Capture the cell that displays the provided text and extract its [x, y] central coordinate. 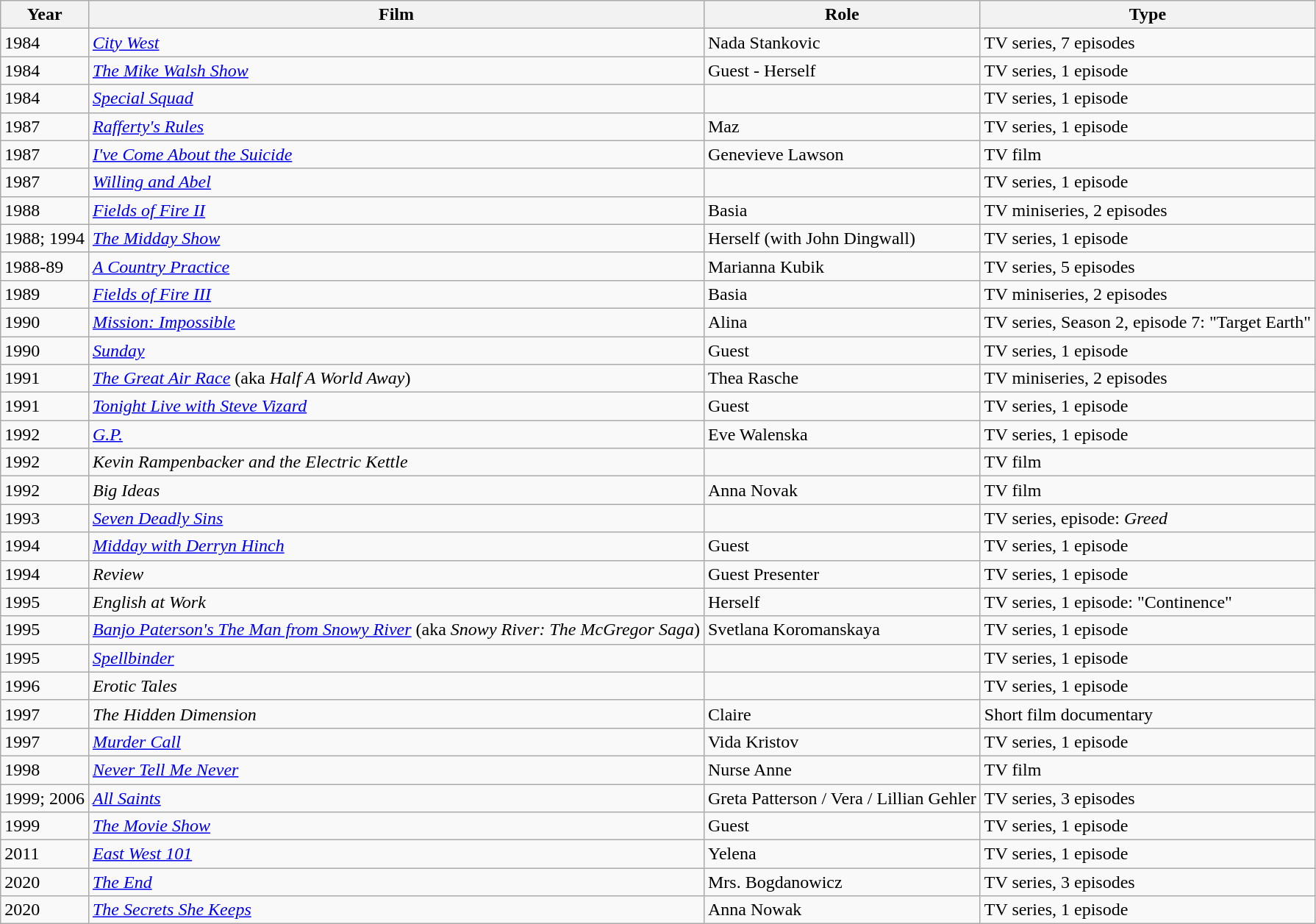
Type [1147, 15]
1989 [45, 294]
Genevieve Lawson [842, 154]
Nurse Anne [842, 770]
Claire [842, 714]
I've Come About the Suicide [396, 154]
Mrs. Bogdanowicz [842, 882]
The Hidden Dimension [396, 714]
City West [396, 43]
Willing and Abel [396, 182]
1998 [45, 770]
A Country Practice [396, 266]
All Saints [396, 798]
Greta Patterson / Vera / Lillian Gehler [842, 798]
Guest Presenter [842, 574]
Special Squad [396, 99]
The Great Air Race (aka Half A World Away) [396, 379]
The Mike Walsh Show [396, 71]
TV series, 1 episode: "Continence" [1147, 602]
1993 [45, 518]
Eve Walenska [842, 434]
Herself (with John Dingwall) [842, 238]
Alina [842, 322]
Never Tell Me Never [396, 770]
1999 [45, 826]
Yelena [842, 854]
Short film documentary [1147, 714]
1988-89 [45, 266]
Role [842, 15]
Marianna Kubik [842, 266]
TV series, 5 episodes [1147, 266]
Nada Stankovic [842, 43]
Maz [842, 126]
Spellbinder [396, 658]
Midday with Derryn Hinch [396, 546]
Anna Nowak [842, 910]
Murder Call [396, 742]
1996 [45, 686]
Herself [842, 602]
Mission: Impossible [396, 322]
TV series, 7 episodes [1147, 43]
Guest - Herself [842, 71]
TV series, Season 2, episode 7: "Target Earth" [1147, 322]
The End [396, 882]
Fields of Fire III [396, 294]
Svetlana Koromanskaya [842, 630]
Vida Kristov [842, 742]
Fields of Fire II [396, 210]
Erotic Tales [396, 686]
The Movie Show [396, 826]
1988; 1994 [45, 238]
Film [396, 15]
English at Work [396, 602]
Year [45, 15]
Tonight Live with Steve Vizard [396, 407]
Seven Deadly Sins [396, 518]
Rafferty's Rules [396, 126]
1999; 2006 [45, 798]
1988 [45, 210]
2011 [45, 854]
East West 101 [396, 854]
Review [396, 574]
Thea Rasche [842, 379]
TV series, episode: Greed [1147, 518]
Banjo Paterson's The Man from Snowy River (aka Snowy River: The McGregor Saga) [396, 630]
Kevin Rampenbacker and the Electric Kettle [396, 462]
The Midday Show [396, 238]
Sunday [396, 351]
The Secrets She Keeps [396, 910]
Anna Novak [842, 490]
Big Ideas [396, 490]
G.P. [396, 434]
